Capture the cell that displays the provided text and extract its (X, Y) central coordinate. 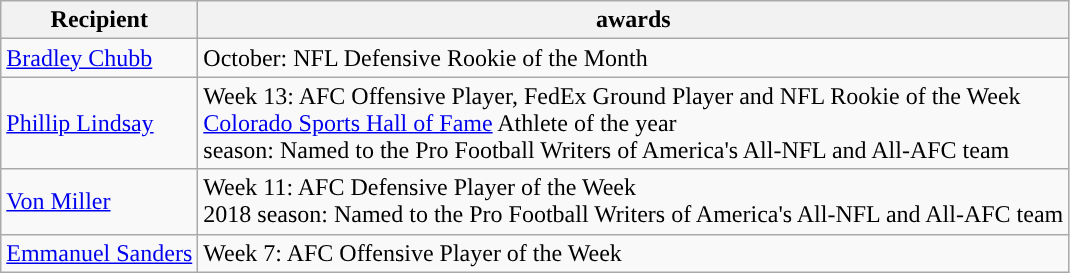
Week 7: AFC Offensive Player of the Week (634, 253)
Phillip Lindsay (100, 123)
Bradley Chubb (100, 58)
October: NFL Defensive Rookie of the Month (634, 58)
Von Miller (100, 202)
Week 11: AFC Defensive Player of the Week2018 season: Named to the Pro Football Writers of America's All-NFL and All-AFC team (634, 202)
awards (634, 20)
Emmanuel Sanders (100, 253)
Recipient (100, 20)
